For the text-containing cell, return its midpoint in (x, y) coordinate format. 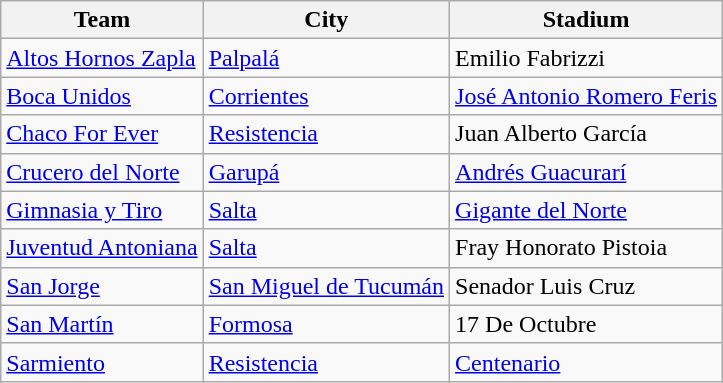
San Miguel de Tucumán (326, 286)
San Martín (102, 324)
Stadium (586, 20)
Crucero del Norte (102, 172)
Chaco For Ever (102, 134)
Gimnasia y Tiro (102, 210)
Juan Alberto García (586, 134)
Gigante del Norte (586, 210)
Corrientes (326, 96)
17 De Octubre (586, 324)
Andrés Guacurarí (586, 172)
Juventud Antoniana (102, 248)
Sarmiento (102, 362)
City (326, 20)
Formosa (326, 324)
Centenario (586, 362)
Garupá (326, 172)
San Jorge (102, 286)
Emilio Fabrizzi (586, 58)
Team (102, 20)
José Antonio Romero Feris (586, 96)
Palpalá (326, 58)
Senador Luis Cruz (586, 286)
Altos Hornos Zapla (102, 58)
Fray Honorato Pistoia (586, 248)
Boca Unidos (102, 96)
